Determine the (X, Y) coordinate at the center of the cell enclosing the given text.  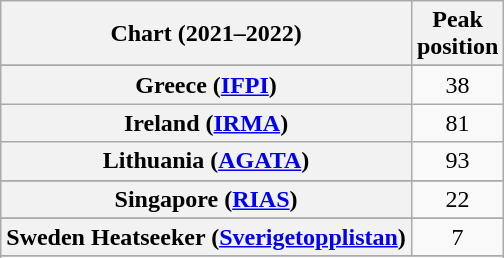
Chart (2021–2022) (206, 34)
Sweden Heatseeker (Sverigetopplistan) (206, 237)
Singapore (RIAS) (206, 199)
38 (457, 85)
22 (457, 199)
7 (457, 237)
Greece (IFPI) (206, 85)
Lithuania (AGATA) (206, 161)
Peakposition (457, 34)
93 (457, 161)
81 (457, 123)
Ireland (IRMA) (206, 123)
